Extract the [X, Y] coordinate from the center of the cell holding the provided text.  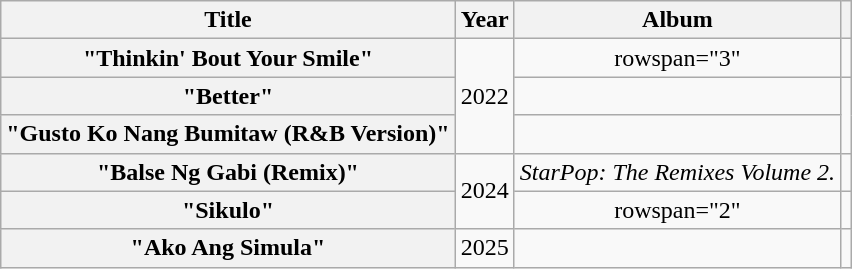
"Better" [228, 96]
"Sikulo" [228, 210]
2024 [484, 191]
"Ako Ang Simula" [228, 248]
Album [677, 20]
Year [484, 20]
"Thinkin' Bout Your Smile" [228, 58]
2025 [484, 248]
"Balse Ng Gabi (Remix)" [228, 172]
"Gusto Ko Nang Bumitaw (R&B Version)" [228, 134]
StarPop: The Remixes Volume 2. [677, 172]
2022 [484, 96]
Title [228, 20]
rowspan="3" [677, 58]
rowspan="2" [677, 210]
